Extract the (X, Y) coordinate from the center of the cell holding the provided text.  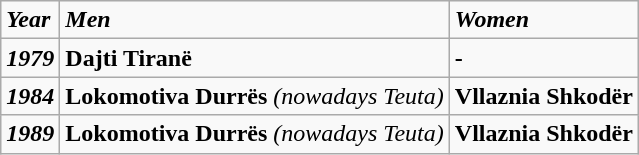
Year (30, 20)
Men (255, 20)
Dajti Tiranë (255, 58)
1984 (30, 96)
- (544, 58)
1979 (30, 58)
1989 (30, 134)
Women (544, 20)
